Search for the cell housing the specified text and yield its (x, y) center coordinate. 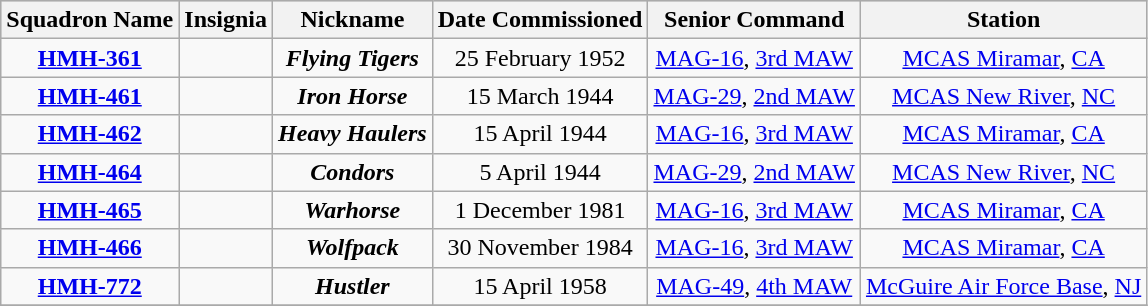
HMH-465 (90, 210)
Iron Horse (353, 96)
Warhorse (353, 210)
Date Commissioned (540, 20)
25 February 1952 (540, 58)
15 March 1944 (540, 96)
Senior Command (754, 20)
Hustler (353, 286)
Squadron Name (90, 20)
HMH-466 (90, 248)
HMH-464 (90, 172)
HMH-461 (90, 96)
15 April 1958 (540, 286)
Flying Tigers (353, 58)
MAG-49, 4th MAW (754, 286)
Nickname (353, 20)
Wolfpack (353, 248)
Heavy Haulers (353, 134)
1 December 1981 (540, 210)
McGuire Air Force Base, NJ (1003, 286)
30 November 1984 (540, 248)
Insignia (226, 20)
HMH-361 (90, 58)
5 April 1944 (540, 172)
Condors (353, 172)
HMH-772 (90, 286)
HMH-462 (90, 134)
15 April 1944 (540, 134)
Station (1003, 20)
